Provide the [X, Y] coordinate of the cell's center where the given text is located.  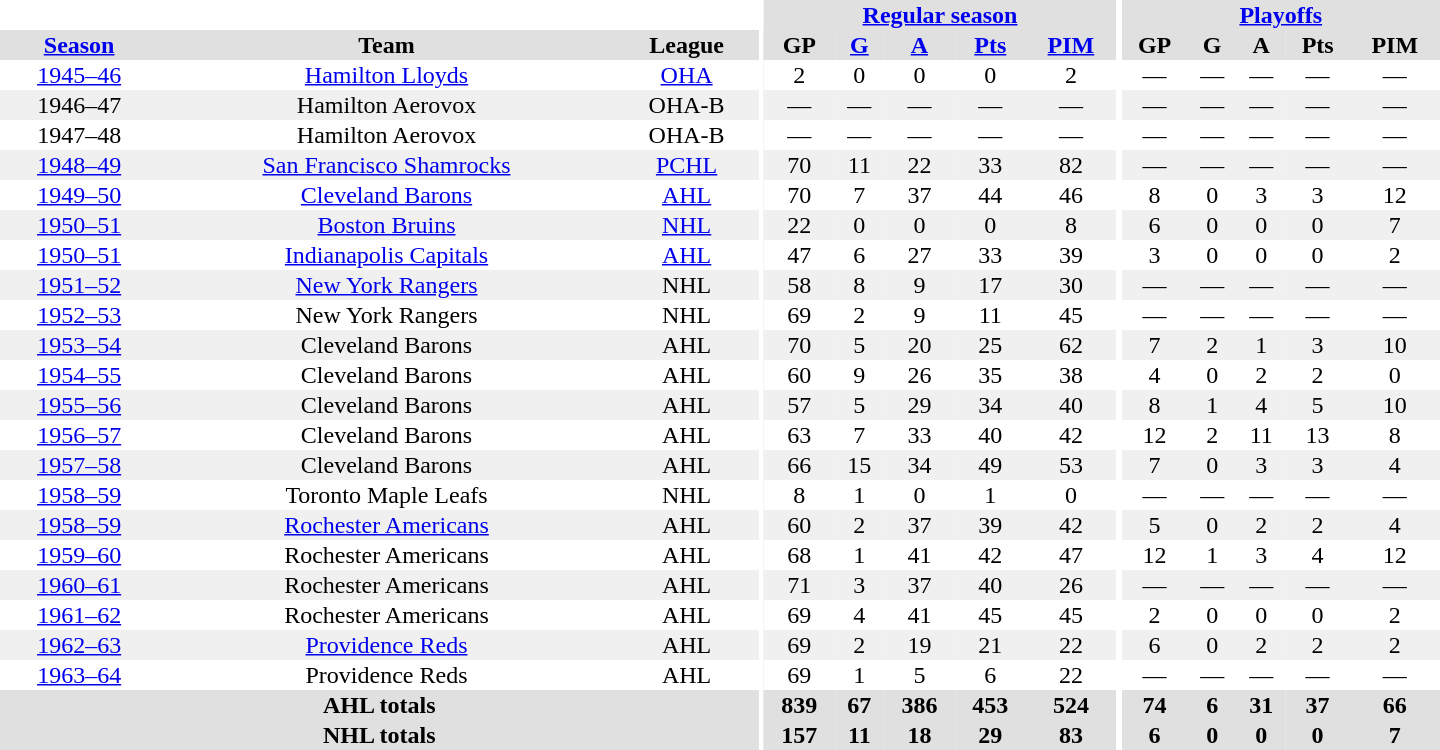
Team [386, 45]
PCHL [687, 165]
49 [990, 465]
524 [1071, 705]
1949–50 [79, 195]
67 [860, 705]
18 [920, 735]
Boston Bruins [386, 225]
62 [1071, 345]
Season [79, 45]
15 [860, 465]
1952–53 [79, 315]
63 [800, 435]
1962–63 [79, 645]
57 [800, 405]
NHL totals [379, 735]
157 [800, 735]
17 [990, 285]
1955–56 [79, 405]
83 [1071, 735]
30 [1071, 285]
46 [1071, 195]
OHA [687, 75]
Toronto Maple Leafs [386, 495]
31 [1262, 705]
1953–54 [79, 345]
839 [800, 705]
San Francisco Shamrocks [386, 165]
1951–52 [79, 285]
1961–62 [79, 615]
20 [920, 345]
53 [1071, 465]
68 [800, 555]
1959–60 [79, 555]
Hamilton Lloyds [386, 75]
1954–55 [79, 375]
71 [800, 585]
21 [990, 645]
1948–49 [79, 165]
13 [1318, 435]
1947–48 [79, 135]
453 [990, 705]
82 [1071, 165]
1957–58 [79, 465]
1945–46 [79, 75]
27 [920, 255]
74 [1155, 705]
Playoffs [1281, 15]
35 [990, 375]
58 [800, 285]
Regular season [940, 15]
League [687, 45]
386 [920, 705]
25 [990, 345]
1946–47 [79, 105]
38 [1071, 375]
Indianapolis Capitals [386, 255]
1956–57 [79, 435]
19 [920, 645]
44 [990, 195]
AHL totals [379, 705]
1960–61 [79, 585]
1963–64 [79, 675]
